Scan for the cell matching the given text and deliver its (X, Y) coordinate at center. 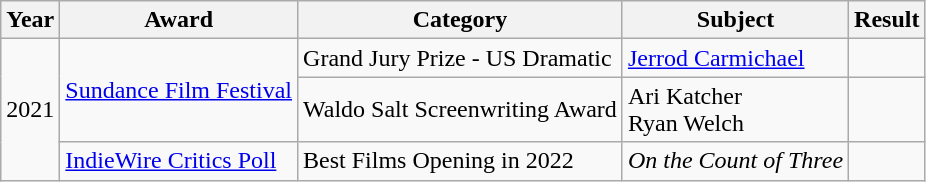
Subject (735, 20)
Year (30, 20)
Category (460, 20)
Award (179, 20)
Best Films Opening in 2022 (460, 161)
Sundance Film Festival (179, 90)
IndieWire Critics Poll (179, 161)
Jerrod Carmichael (735, 58)
2021 (30, 110)
Grand Jury Prize - US Dramatic (460, 58)
Ari KatcherRyan Welch (735, 110)
On the Count of Three (735, 161)
Waldo Salt Screenwriting Award (460, 110)
Result (887, 20)
